Return the (x, y) coordinate for the center point of the cell that contains the specified text.  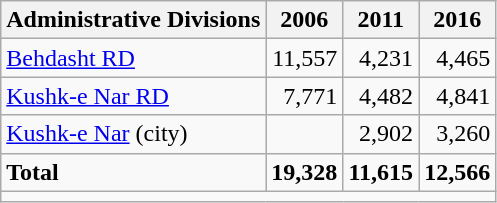
2016 (458, 20)
2011 (381, 20)
Kushk-e Nar (city) (134, 134)
2006 (304, 20)
4,231 (381, 58)
4,482 (381, 96)
4,465 (458, 58)
Total (134, 172)
4,841 (458, 96)
2,902 (381, 134)
11,557 (304, 58)
12,566 (458, 172)
3,260 (458, 134)
11,615 (381, 172)
Kushk-e Nar RD (134, 96)
19,328 (304, 172)
Behdasht RD (134, 58)
Administrative Divisions (134, 20)
7,771 (304, 96)
